For the text-containing cell, return its midpoint in [x, y] coordinate format. 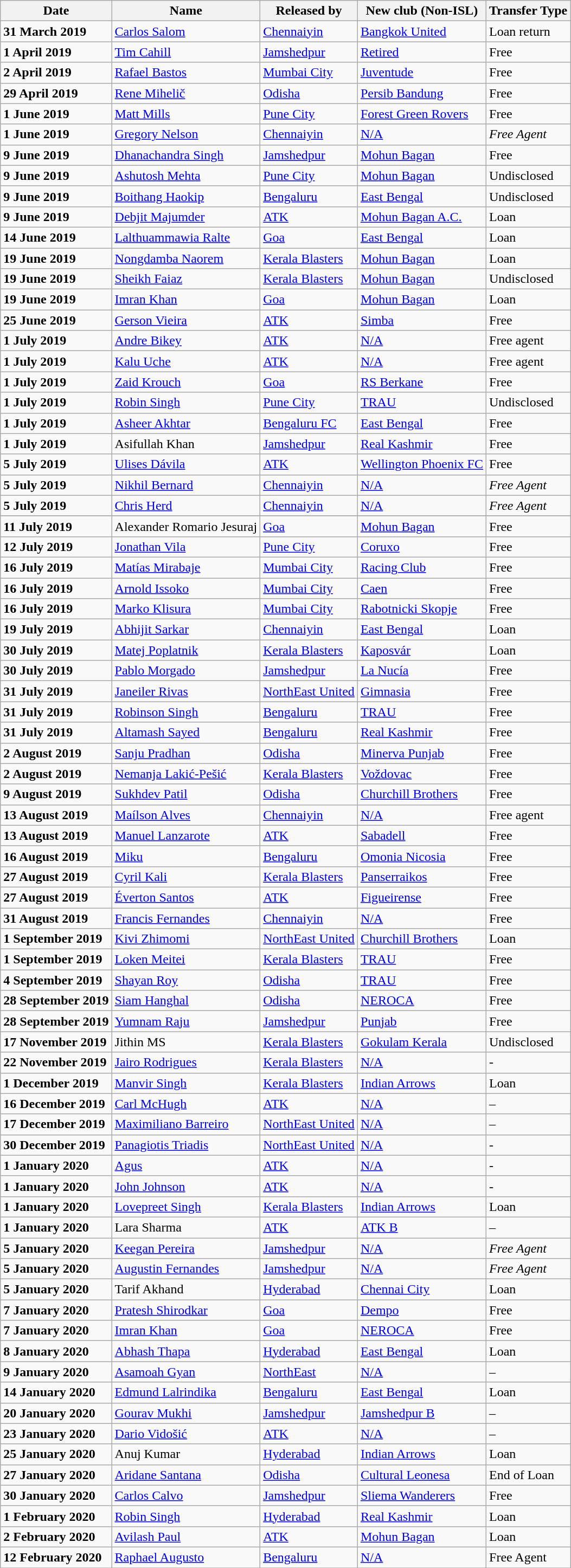
12 July 2019 [56, 547]
9 August 2019 [56, 794]
Kalu Uche [186, 361]
Cyril Kali [186, 877]
Debjit Majumder [186, 217]
12 February 2020 [56, 1557]
2 April 2019 [56, 73]
29 April 2019 [56, 93]
Avilash Paul [186, 1537]
30 January 2020 [56, 1495]
Bangkok United [422, 31]
25 June 2019 [56, 320]
Anuj Kumar [186, 1454]
Forest Green Rovers [422, 114]
Cultural Leonesa [422, 1475]
Agus [186, 1165]
17 December 2019 [56, 1124]
Sukhdev Patil [186, 794]
Aridane Santana [186, 1475]
Carlos Calvo [186, 1495]
Tim Cahill [186, 52]
New club (Non-ISL) [422, 11]
Rene Mihelič [186, 93]
14 June 2019 [56, 237]
NorthEast [309, 1372]
Abhijit Sarkar [186, 630]
Released by [309, 11]
Carl McHugh [186, 1104]
Chennai City [422, 1290]
31 August 2019 [56, 918]
Shayan Roy [186, 980]
Andre Bikey [186, 341]
Sheikh Faiaz [186, 279]
31 March 2019 [56, 31]
Abhash Thapa [186, 1351]
Loken Meitei [186, 960]
Minerva Punjab [422, 753]
Edmund Lalrindika [186, 1392]
Sabadell [422, 835]
Juventude [422, 73]
Matej Poplatnik [186, 650]
Persib Bandung [422, 93]
Boithang Haokip [186, 196]
Raphael Augusto [186, 1557]
Lovepreet Singh [186, 1207]
Maílson Alves [186, 815]
Carlos Salom [186, 31]
Gregory Nelson [186, 134]
Francis Fernandes [186, 918]
Simba [422, 320]
Matías Mirabaje [186, 567]
Ashutosh Mehta [186, 176]
Nikhil Bernard [186, 485]
Chris Herd [186, 506]
Loan return [528, 31]
2 February 2020 [56, 1537]
Janeiler Rivas [186, 691]
Maximiliano Barreiro [186, 1124]
Lalthuammawia Ralte [186, 237]
Marko Klisura [186, 609]
Mohun Bagan A.C. [422, 217]
Transfer Type [528, 11]
19 July 2019 [56, 630]
Éverton Santos [186, 897]
Sanju Pradhan [186, 753]
4 September 2019 [56, 980]
8 January 2020 [56, 1351]
Retired [422, 52]
20 January 2020 [56, 1413]
Pablo Morgado [186, 671]
ATK B [422, 1227]
Gourav Mukhi [186, 1413]
Kaposvár [422, 650]
Keegan Pereira [186, 1248]
Gimnasia [422, 691]
Panserraikos [422, 877]
14 January 2020 [56, 1392]
John Johnson [186, 1186]
Panagiotis Triadis [186, 1145]
Siam Hanghal [186, 1001]
Zaid Krouch [186, 382]
Manvir Singh [186, 1083]
Jamshedpur B [422, 1413]
End of Loan [528, 1475]
23 January 2020 [56, 1434]
Pratesh Shirodkar [186, 1310]
1 April 2019 [56, 52]
Lara Sharma [186, 1227]
Asheer Akhtar [186, 423]
Sliema Wanderers [422, 1495]
Kivi Zhimomi [186, 939]
25 January 2020 [56, 1454]
Alexander Romario Jesuraj [186, 526]
Figueirense [422, 897]
RS Berkane [422, 382]
La Nucía [422, 671]
16 December 2019 [56, 1104]
17 November 2019 [56, 1042]
Jithin MS [186, 1042]
Jairo Rodrigues [186, 1062]
Dario Vidošić [186, 1434]
27 January 2020 [56, 1475]
Tarif Akhand [186, 1290]
Yumnam Raju [186, 1021]
1 December 2019 [56, 1083]
Gokulam Kerala [422, 1042]
Ulises Dávila [186, 464]
1 February 2020 [56, 1516]
Name [186, 11]
Asifullah Khan [186, 444]
22 November 2019 [56, 1062]
Augustin Fernandes [186, 1269]
Asamoah Gyan [186, 1372]
Dempo [422, 1310]
Robinson Singh [186, 712]
Arnold Issoko [186, 588]
Nongdamba Naorem [186, 258]
Wellington Phoenix FC [422, 464]
Rafael Bastos [186, 73]
Racing Club [422, 567]
Bengaluru FC [309, 423]
Jonathan Vila [186, 547]
Omonia Nicosia [422, 856]
30 December 2019 [56, 1145]
Miku [186, 856]
Voždovac [422, 774]
Caen [422, 588]
Nemanja Lakić-Pešić [186, 774]
Rabotnicki Skopje [422, 609]
Date [56, 11]
Gerson Vieira [186, 320]
11 July 2019 [56, 526]
Dhanachandra Singh [186, 155]
Coruxo [422, 547]
Punjab [422, 1021]
Matt Mills [186, 114]
9 January 2020 [56, 1372]
Altamash Sayed [186, 733]
16 August 2019 [56, 856]
Manuel Lanzarote [186, 835]
